From the cell containing the given text, extract its center point as [X, Y] coordinate. 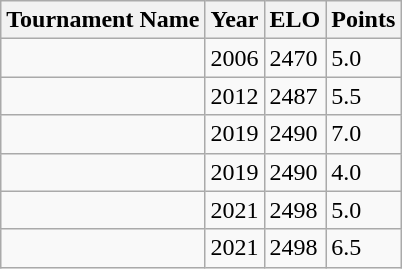
Year [234, 20]
2006 [234, 58]
4.0 [364, 172]
5.5 [364, 96]
2487 [295, 96]
ELO [295, 20]
Tournament Name [103, 20]
2012 [234, 96]
Points [364, 20]
2470 [295, 58]
6.5 [364, 248]
7.0 [364, 134]
